Return the (X, Y) coordinate for the center point of the cell that contains the specified text.  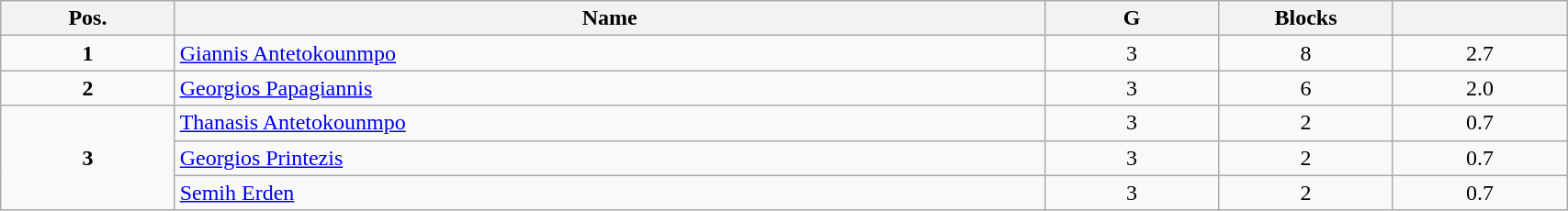
6 (1306, 88)
G (1132, 18)
Thanasis Antetokounmpo (610, 123)
2.7 (1479, 53)
1 (88, 53)
Name (610, 18)
Georgios Printezis (610, 158)
Giannis Antetokounmpo (610, 53)
2.0 (1479, 88)
Georgios Papagiannis (610, 88)
8 (1306, 53)
Blocks (1306, 18)
Pos. (88, 18)
Semih Erden (610, 193)
